Scan for the cell matching the given text and deliver its (x, y) coordinate at center. 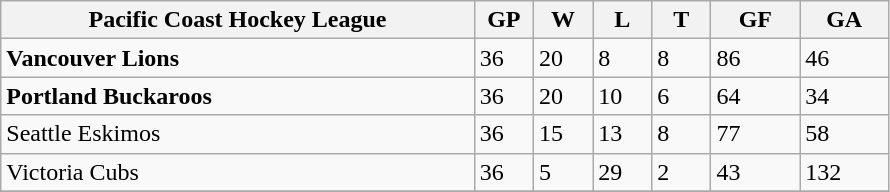
132 (844, 172)
Victoria Cubs (238, 172)
2 (682, 172)
13 (622, 134)
Pacific Coast Hockey League (238, 20)
29 (622, 172)
77 (756, 134)
6 (682, 96)
Seattle Eskimos (238, 134)
64 (756, 96)
GP (504, 20)
10 (622, 96)
86 (756, 58)
58 (844, 134)
T (682, 20)
L (622, 20)
Portland Buckaroos (238, 96)
15 (562, 134)
5 (562, 172)
W (562, 20)
46 (844, 58)
34 (844, 96)
Vancouver Lions (238, 58)
GA (844, 20)
GF (756, 20)
43 (756, 172)
